Detect which cell encompasses the target text, then output its (X, Y) center coordinate. 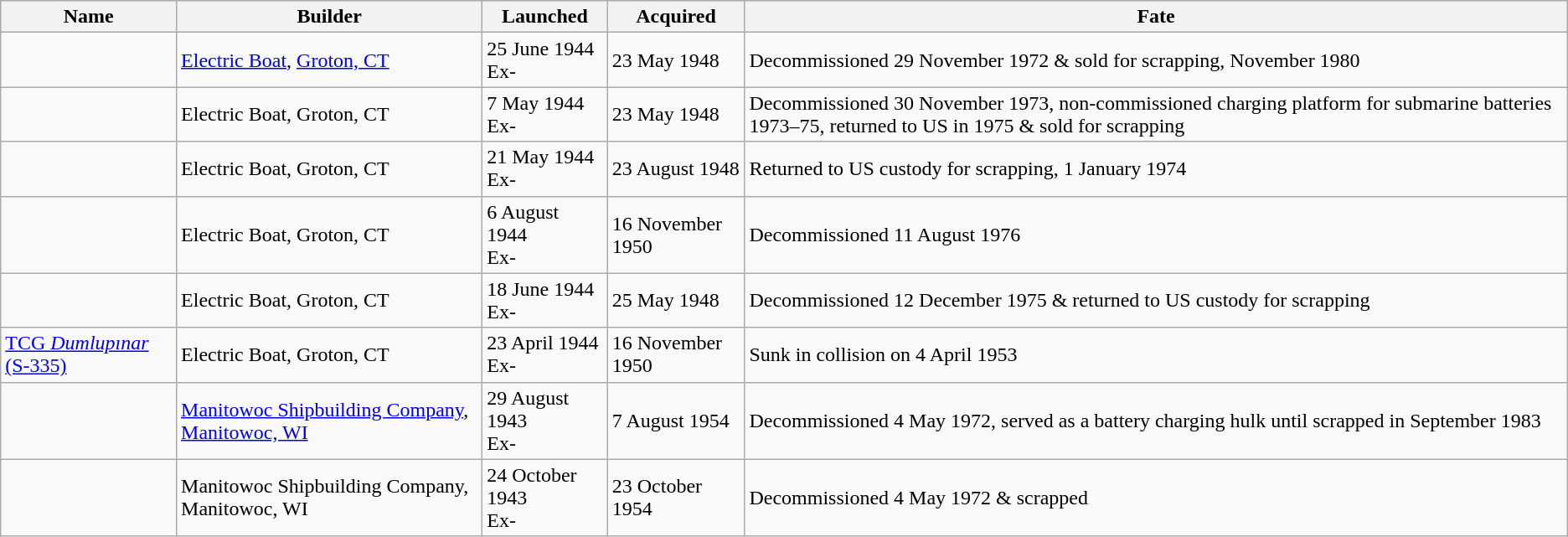
Decommissioned 4 May 1972 & scrapped (1156, 498)
25 May 1948 (676, 300)
Sunk in collision on 4 April 1953 (1156, 355)
Name (89, 17)
21 May 1944Ex- (545, 169)
18 June 1944Ex- (545, 300)
25 June 1944Ex- (545, 60)
23 October 1954 (676, 498)
7 May 1944Ex- (545, 114)
Decommissioned 29 November 1972 & sold for scrapping, November 1980 (1156, 60)
Builder (330, 17)
Decommissioned 12 December 1975 & returned to US custody for scrapping (1156, 300)
Decommissioned 30 November 1973, non-commissioned charging platform for submarine batteries 1973–75, returned to US in 1975 & sold for scrapping (1156, 114)
24 October 1943Ex- (545, 498)
Decommissioned 4 May 1972, served as a battery charging hulk until scrapped in September 1983 (1156, 421)
23 August 1948 (676, 169)
Fate (1156, 17)
23 April 1944Ex- (545, 355)
TCG Dumlupınar (S-335) (89, 355)
7 August 1954 (676, 421)
Launched (545, 17)
29 August 1943Ex- (545, 421)
6 August 1944Ex- (545, 235)
Returned to US custody for scrapping, 1 January 1974 (1156, 169)
Decommissioned 11 August 1976 (1156, 235)
Acquired (676, 17)
